Search for the cell housing the specified text and yield its [X, Y] center coordinate. 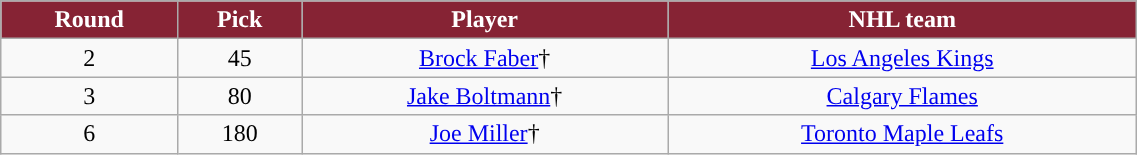
45 [240, 58]
Los Angeles Kings [902, 58]
80 [240, 96]
180 [240, 134]
NHL team [902, 20]
3 [90, 96]
Joe Miller† [485, 134]
Round [90, 20]
Calgary Flames [902, 96]
6 [90, 134]
Brock Faber† [485, 58]
Toronto Maple Leafs [902, 134]
Player [485, 20]
Jake Boltmann† [485, 96]
Pick [240, 20]
2 [90, 58]
